Find where the given text appears and provide that cell's center as (x, y) coordinate. 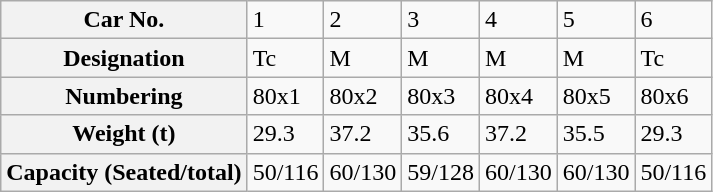
6 (674, 20)
5 (596, 20)
Car No. (124, 20)
80x6 (674, 96)
80x3 (441, 96)
3 (441, 20)
2 (363, 20)
80x1 (286, 96)
35.6 (441, 134)
4 (518, 20)
80x4 (518, 96)
80x5 (596, 96)
Weight (t) (124, 134)
35.5 (596, 134)
Numbering (124, 96)
80x2 (363, 96)
59/128 (441, 172)
Designation (124, 58)
Capacity (Seated/total) (124, 172)
1 (286, 20)
